Locate the cell with the specified text and output its (x, y) center coordinate. 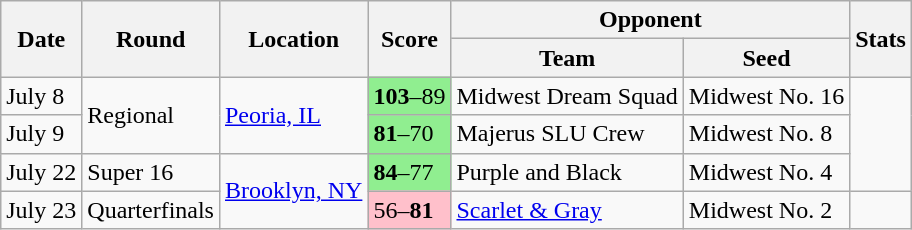
Majerus SLU Crew (567, 134)
Date (42, 39)
July 22 (42, 172)
Regional (151, 115)
Brooklyn, NY (293, 191)
Team (567, 58)
Quarterfinals (151, 210)
Score (410, 39)
Purple and Black (567, 172)
Midwest No. 16 (766, 96)
Location (293, 39)
56–81 (410, 210)
Midwest No. 4 (766, 172)
Round (151, 39)
July 23 (42, 210)
84–77 (410, 172)
Opponent (650, 20)
July 9 (42, 134)
July 8 (42, 96)
Midwest No. 8 (766, 134)
Seed (766, 58)
Midwest Dream Squad (567, 96)
103–89 (410, 96)
81–70 (410, 134)
Midwest No. 2 (766, 210)
Peoria, IL (293, 115)
Stats (881, 39)
Scarlet & Gray (567, 210)
Super 16 (151, 172)
